Provide the (X, Y) coordinate of the cell's center where the given text is located.  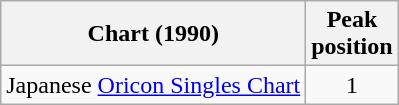
Chart (1990) (154, 34)
Peakposition (352, 34)
Japanese Oricon Singles Chart (154, 85)
1 (352, 85)
